Provide the [x, y] coordinate of the cell's center where the given text is located.  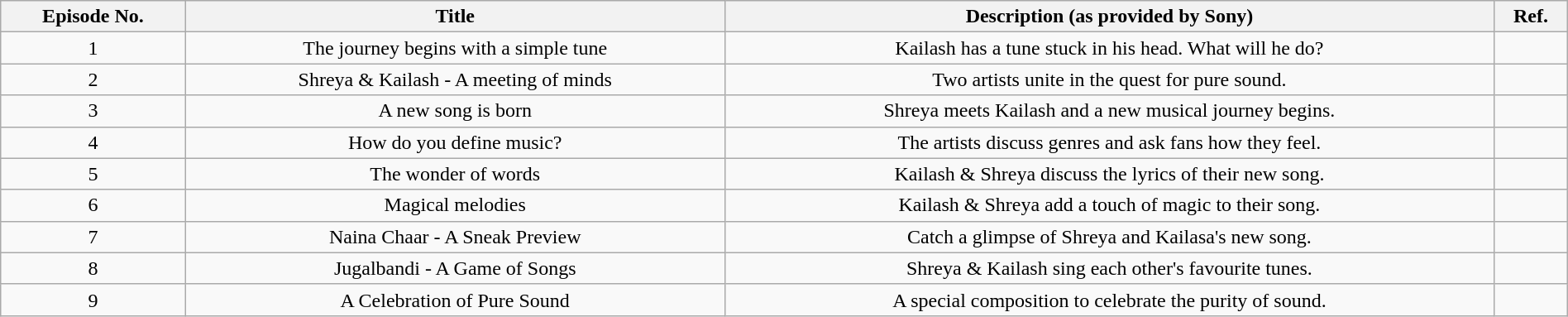
Kailash & Shreya add a touch of magic to their song. [1109, 205]
Shreya & Kailash - A meeting of minds [455, 79]
Kailash has a tune stuck in his head. What will he do? [1109, 48]
Two artists unite in the quest for pure sound. [1109, 79]
8 [93, 268]
6 [93, 205]
Naina Chaar - A Sneak Preview [455, 237]
Shreya meets Kailash and a new musical journey begins. [1109, 111]
How do you define music? [455, 142]
A special composition to celebrate the purity of sound. [1109, 300]
The wonder of words [455, 174]
1 [93, 48]
Shreya & Kailash sing each other's favourite tunes. [1109, 268]
Title [455, 17]
A Celebration of Pure Sound [455, 300]
Episode No. [93, 17]
Jugalbandi - A Game of Songs [455, 268]
Catch a glimpse of Shreya and Kailasa's new song. [1109, 237]
The artists discuss genres and ask fans how they feel. [1109, 142]
7 [93, 237]
9 [93, 300]
2 [93, 79]
Kailash & Shreya discuss the lyrics of their new song. [1109, 174]
The journey begins with a simple tune [455, 48]
Description (as provided by Sony) [1109, 17]
Ref. [1532, 17]
5 [93, 174]
3 [93, 111]
A new song is born [455, 111]
4 [93, 142]
Magical melodies [455, 205]
